From the cell containing the given text, extract its center point as [X, Y] coordinate. 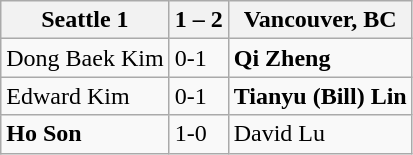
1-0 [198, 134]
Ho Son [85, 134]
Edward Kim [85, 96]
Seattle 1 [85, 20]
Tianyu (Bill) Lin [320, 96]
Qi Zheng [320, 58]
Dong Baek Kim [85, 58]
1 – 2 [198, 20]
David Lu [320, 134]
Vancouver, BC [320, 20]
